From the cell containing the given text, extract its center point as [X, Y] coordinate. 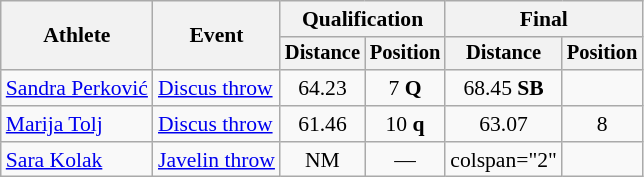
64.23 [322, 88]
10 q [405, 124]
7 Q [405, 88]
61.46 [322, 124]
Sandra Perković [77, 88]
Athlete [77, 36]
8 [602, 124]
68.45 SB [504, 88]
Event [216, 36]
Final [544, 19]
63.07 [504, 124]
Qualification [362, 19]
Marija Tolj [77, 124]
